Search for the cell housing the specified text and yield its [x, y] center coordinate. 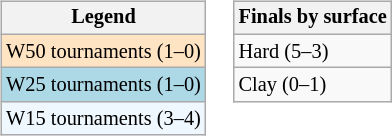
W15 tournaments (3–4) [103, 119]
Hard (5–3) [313, 51]
Finals by surface [313, 18]
Clay (0–1) [313, 85]
Legend [103, 18]
W50 tournaments (1–0) [103, 51]
W25 tournaments (1–0) [103, 85]
